Scan for the cell matching the given text and deliver its (x, y) coordinate at center. 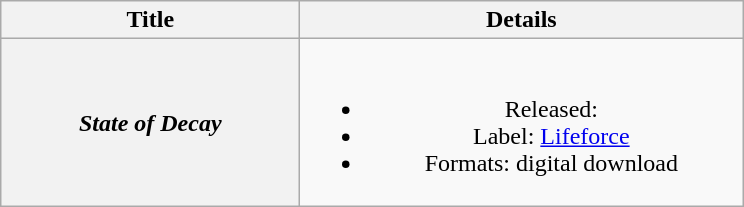
Released: Label: LifeforceFormats: digital download (522, 122)
Title (150, 20)
Details (522, 20)
State of Decay (150, 122)
